Detect which cell encompasses the target text, then output its (X, Y) center coordinate. 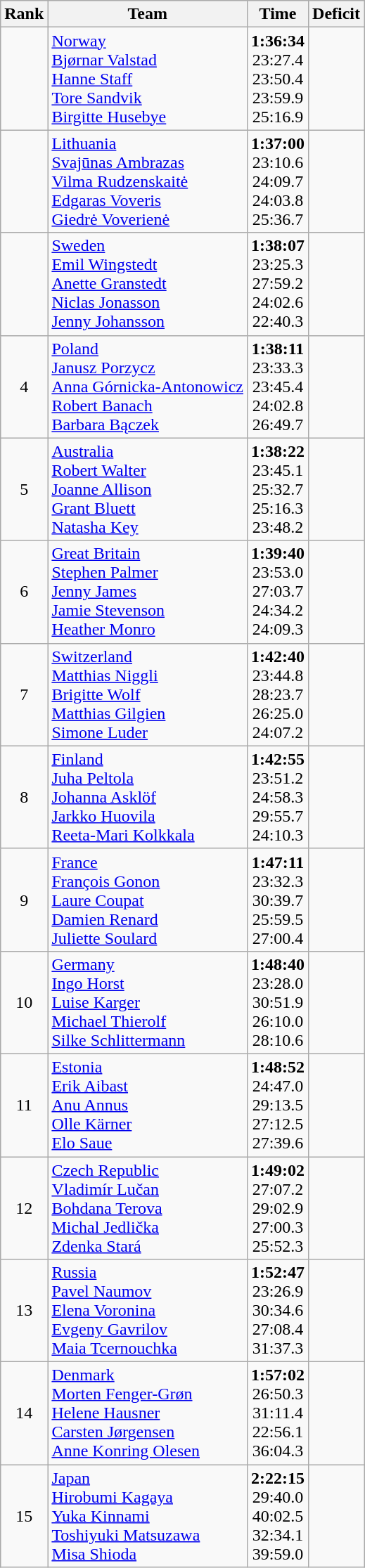
DenmarkMorten Fenger-GrønHelene HausnerCarsten JørgensenAnne Konring Olesen (148, 1413)
Team (148, 14)
4 (24, 387)
15 (24, 1516)
GermanyIngo HorstLuise KargerMichael ThierolfSilke Schlittermann (148, 1002)
1:37:0023:10.624:09.724:03.825:36.7 (277, 181)
6 (24, 592)
1:42:5523:51.224:58.329:55.724:10.3 (277, 797)
Great BritainStephen PalmerJenny JamesJamie StevensonHeather Monro (148, 592)
7 (24, 694)
13 (24, 1311)
Rank (24, 14)
JapanHirobumi KagayaYuka KinnamiToshiyuki MatsuzawaMisa Shioda (148, 1516)
Time (277, 14)
11 (24, 1105)
SwedenEmil WingstedtAnette GranstedtNiclas JonassonJenny Johansson (148, 284)
8 (24, 797)
NorwayBjørnar ValstadHanne StaffTore SandvikBirgitte Husebye (148, 79)
FinlandJuha PeltolaJohanna AsklöfJarkko HuovilaReeta-Mari Kolkkala (148, 797)
1:47:1123:32.330:39.725:59.527:00.4 (277, 900)
RussiaPavel NaumovElena VoroninaEvgeny GavrilovMaia Tcernouchka (148, 1311)
1:38:2223:45.125:32.725:16.323:48.2 (277, 489)
10 (24, 1002)
1:52:4723:26.930:34.627:08.431:37.3 (277, 1311)
1:48:5224:47.029:13.527:12.527:39.6 (277, 1105)
EstoniaErik AibastAnu AnnusOlle KärnerElo Saue (148, 1105)
1:42:4023:44.828:23.726:25.024:07.2 (277, 694)
LithuaniaSvajūnas AmbrazasVilma RudzenskaitėEdgaras VoverisGiedrė Voverienė (148, 181)
1:57:0226:50.331:11.422:56.136:04.3 (277, 1413)
12 (24, 1208)
1:36:3423:27.423:50.423:59.925:16.9 (277, 79)
Czech RepublicVladimír LučanBohdana TerovaMichal JedličkaZdenka Stará (148, 1208)
1:48:4023:28.030:51.926:10.028:10.6 (277, 1002)
SwitzerlandMatthias NiggliBrigitte WolfMatthias GilgienSimone Luder (148, 694)
FranceFrançois GononLaure CoupatDamien RenardJuliette Soulard (148, 900)
PolandJanusz PorzyczAnna Górnicka-AntonowiczRobert BanachBarbara Bączek (148, 387)
Deficit (336, 14)
AustraliaRobert WalterJoanne AllisonGrant BluettNatasha Key (148, 489)
1:38:0723:25.327:59.224:02.622:40.3 (277, 284)
14 (24, 1413)
5 (24, 489)
9 (24, 900)
1:39:4023:53.027:03.724:34.224:09.3 (277, 592)
2:22:1529:40.040:02.532:34.139:59.0 (277, 1516)
1:49:0227:07.229:02.927:00.325:52.3 (277, 1208)
1:38:1123:33.323:45.424:02.826:49.7 (277, 387)
